Find where the given text appears and provide that cell's center as (x, y) coordinate. 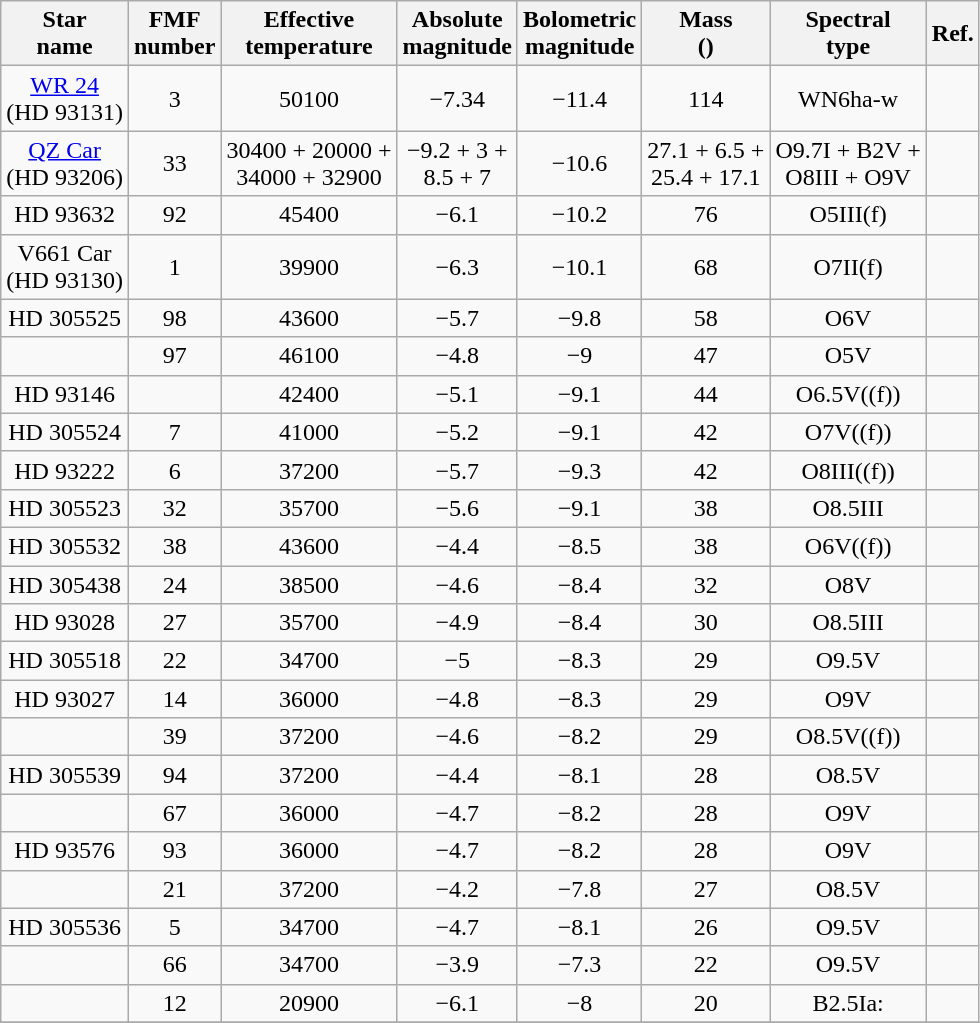
98 (174, 318)
94 (174, 775)
30 (706, 623)
HD 305518 (65, 661)
−10.6 (579, 164)
41000 (309, 432)
12 (174, 1003)
−5 (457, 661)
44 (706, 394)
−4.2 (457, 889)
Bolometricmagnitude (579, 34)
39 (174, 737)
−8.5 (579, 546)
−9.8 (579, 318)
−8 (579, 1003)
WN6ha-w (848, 98)
5 (174, 927)
HD 93632 (65, 215)
O5III(f) (848, 215)
7 (174, 432)
HD 93027 (65, 699)
−3.9 (457, 965)
Absolutemagnitude (457, 34)
24 (174, 585)
−9.2 + 3 +8.5 + 7 (457, 164)
O8.5V((f)) (848, 737)
O7V((f)) (848, 432)
93 (174, 851)
HD 305532 (65, 546)
HD 93576 (65, 851)
−7.8 (579, 889)
−9 (579, 356)
76 (706, 215)
−5.1 (457, 394)
46100 (309, 356)
20 (706, 1003)
−5.6 (457, 508)
−7.3 (579, 965)
45400 (309, 215)
67 (174, 813)
V661 Car(HD 93130) (65, 266)
39900 (309, 266)
50100 (309, 98)
−6.3 (457, 266)
O6.5V((f)) (848, 394)
92 (174, 215)
58 (706, 318)
Starname (65, 34)
HD 93028 (65, 623)
O8V (848, 585)
27.1 + 6.5 +25.4 + 17.1 (706, 164)
O6V((f)) (848, 546)
−5.2 (457, 432)
Effectivetemperature (309, 34)
1 (174, 266)
14 (174, 699)
HD 305438 (65, 585)
B2.5Ia: (848, 1003)
47 (706, 356)
68 (706, 266)
HD 305536 (65, 927)
HD 305524 (65, 432)
3 (174, 98)
21 (174, 889)
33 (174, 164)
HD 93222 (65, 470)
O9.7I + B2V +O8III + O9V (848, 164)
−10.1 (579, 266)
FMFnumber (174, 34)
O8III((f)) (848, 470)
Spectraltype (848, 34)
−7.34 (457, 98)
O5V (848, 356)
38500 (309, 585)
26 (706, 927)
114 (706, 98)
66 (174, 965)
HD 305523 (65, 508)
WR 24(HD 93131) (65, 98)
Mass() (706, 34)
O7II(f) (848, 266)
Ref. (952, 34)
42400 (309, 394)
QZ Car(HD 93206) (65, 164)
20900 (309, 1003)
HD 305539 (65, 775)
−11.4 (579, 98)
30400 + 20000 +34000 + 32900 (309, 164)
HD 93146 (65, 394)
6 (174, 470)
O6V (848, 318)
−4.9 (457, 623)
−9.3 (579, 470)
HD 305525 (65, 318)
−10.2 (579, 215)
97 (174, 356)
